For the text-containing cell, return its midpoint in [X, Y] coordinate format. 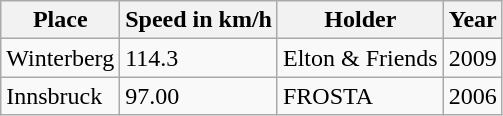
Holder [360, 20]
Place [60, 20]
FROSTA [360, 96]
2009 [472, 58]
97.00 [199, 96]
Elton & Friends [360, 58]
Winterberg [60, 58]
2006 [472, 96]
Year [472, 20]
Innsbruck [60, 96]
Speed in km/h [199, 20]
114.3 [199, 58]
